Return (x, y) of the center of cell containing provided text 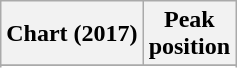
Chart (2017) (72, 34)
Peakposition (189, 34)
